Capture the cell that displays the provided text and extract its (x, y) central coordinate. 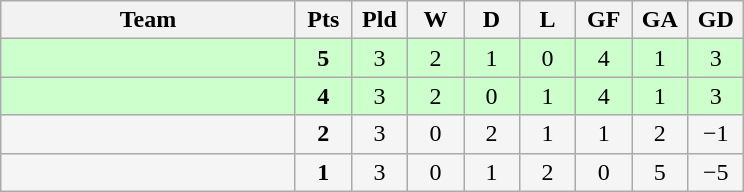
GA (660, 20)
−1 (716, 134)
GF (604, 20)
W (435, 20)
Pts (323, 20)
GD (716, 20)
Team (148, 20)
L (548, 20)
D (492, 20)
−5 (716, 172)
Pld (379, 20)
